Locate the cell with the specified text and output its [X, Y] center coordinate. 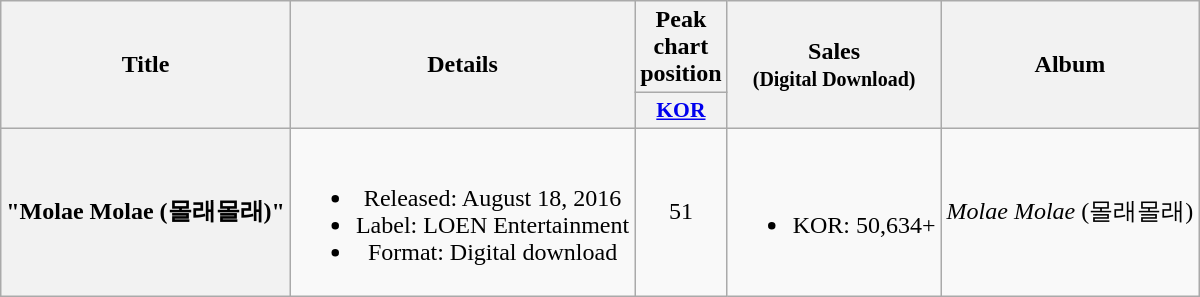
Molae Molae (몰래몰래) [1070, 212]
51 [681, 212]
KOR [681, 111]
Peak chart position [681, 47]
"Molae Molae (몰래몰래)" [146, 212]
Details [462, 65]
Title [146, 65]
KOR: 50,634+ [834, 212]
Album [1070, 65]
Sales(Digital Download) [834, 65]
Released: August 18, 2016Label: LOEN EntertainmentFormat: Digital download [462, 212]
